Return the [x, y] coordinate for the center point of the cell that contains the specified text.  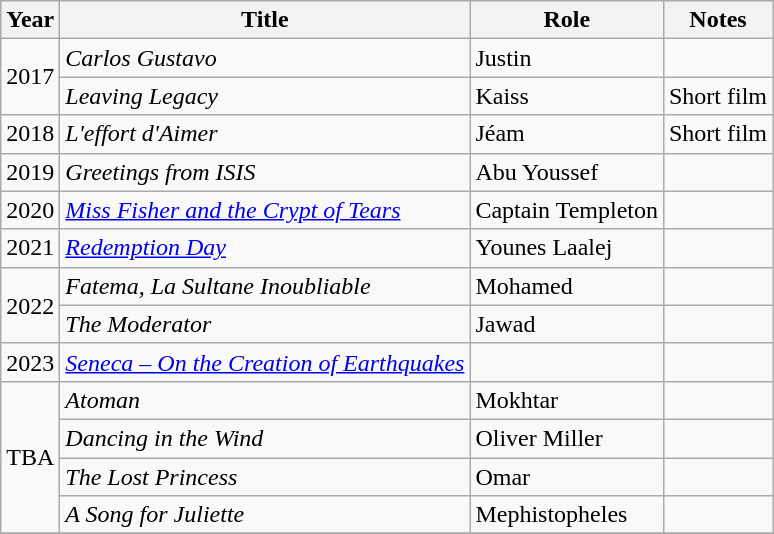
Mokhtar [567, 400]
Mephistopheles [567, 515]
2017 [30, 77]
Notes [718, 20]
Title [265, 20]
2018 [30, 134]
Atoman [265, 400]
Fatema, La Sultane Inoubliable [265, 286]
Omar [567, 477]
Abu Youssef [567, 172]
Dancing in the Wind [265, 438]
Kaiss [567, 96]
TBA [30, 457]
Captain Templeton [567, 210]
Younes Laalej [567, 248]
Role [567, 20]
Year [30, 20]
Mohamed [567, 286]
Leaving Legacy [265, 96]
Jawad [567, 324]
2023 [30, 362]
L'effort d'Aimer [265, 134]
Miss Fisher and the Crypt of Tears [265, 210]
Redemption Day [265, 248]
Carlos Gustavo [265, 58]
The Moderator [265, 324]
2021 [30, 248]
The Lost Princess [265, 477]
2019 [30, 172]
Jéam [567, 134]
Justin [567, 58]
Oliver Miller [567, 438]
2020 [30, 210]
2022 [30, 305]
A Song for Juliette [265, 515]
Greetings from ISIS [265, 172]
Seneca – On the Creation of Earthquakes [265, 362]
